Locate the cell with the specified text and output its [X, Y] center coordinate. 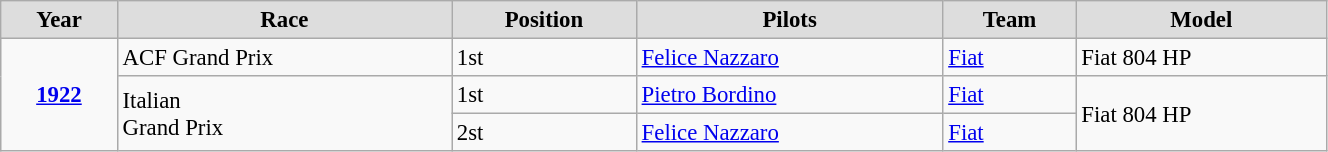
Race [284, 20]
Pilots [790, 20]
ACF Grand Prix [284, 58]
ItalianGrand Prix [284, 114]
Model [1201, 20]
2st [544, 133]
1922 [59, 96]
Position [544, 20]
Year [59, 20]
Pietro Bordino [790, 95]
Team [1010, 20]
